Detect which cell encompasses the target text, then output its [X, Y] center coordinate. 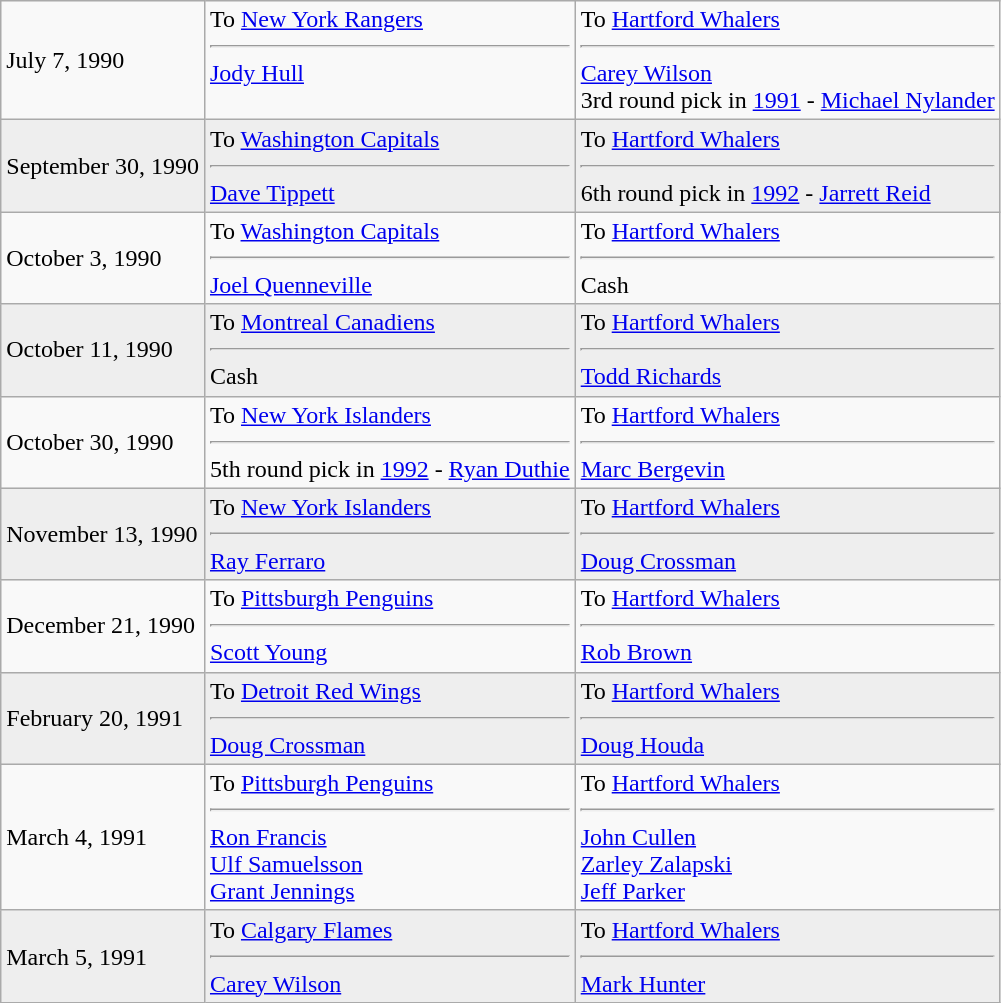
To Hartford WhalersDoug Houda [788, 718]
To Hartford WhalersDoug Crossman [788, 534]
October 30, 1990 [103, 442]
To Hartford Whalers6th round pick in 1992 - Jarrett Reid [788, 166]
November 13, 1990 [103, 534]
To Detroit Red WingsDoug Crossman [390, 718]
To Hartford WhalersCash [788, 258]
To New York Islanders5th round pick in 1992 - Ryan Duthie [390, 442]
To Hartford WhalersTodd Richards [788, 350]
To New York RangersJody Hull [390, 60]
March 4, 1991 [103, 837]
October 3, 1990 [103, 258]
To Washington CapitalsJoel Quenneville [390, 258]
September 30, 1990 [103, 166]
To Montreal CanadiensCash [390, 350]
To Hartford WhalersMarc Bergevin [788, 442]
February 20, 1991 [103, 718]
To Hartford WhalersCarey Wilson 3rd round pick in 1991 - Michael Nylander [788, 60]
To Hartford WhalersRob Brown [788, 626]
October 11, 1990 [103, 350]
To New York IslandersRay Ferraro [390, 534]
July 7, 1990 [103, 60]
December 21, 1990 [103, 626]
To Hartford WhalersJohn Cullen Zarley Zalapski Jeff Parker [788, 837]
March 5, 1991 [103, 956]
To Calgary FlamesCarey Wilson [390, 956]
To Hartford WhalersMark Hunter [788, 956]
To Pittsburgh PenguinsScott Young [390, 626]
To Pittsburgh PenguinsRon Francis Ulf Samuelsson Grant Jennings [390, 837]
To Washington CapitalsDave Tippett [390, 166]
